Capture the cell that displays the provided text and extract its [X, Y] central coordinate. 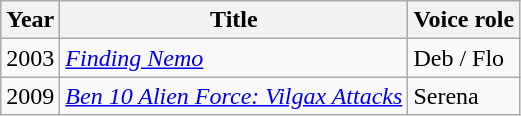
Ben 10 Alien Force: Vilgax Attacks [234, 96]
Title [234, 20]
Finding Nemo [234, 58]
Voice role [464, 20]
Year [30, 20]
2003 [30, 58]
Serena [464, 96]
Deb / Flo [464, 58]
2009 [30, 96]
